From the cell containing the given text, extract its center point as [X, Y] coordinate. 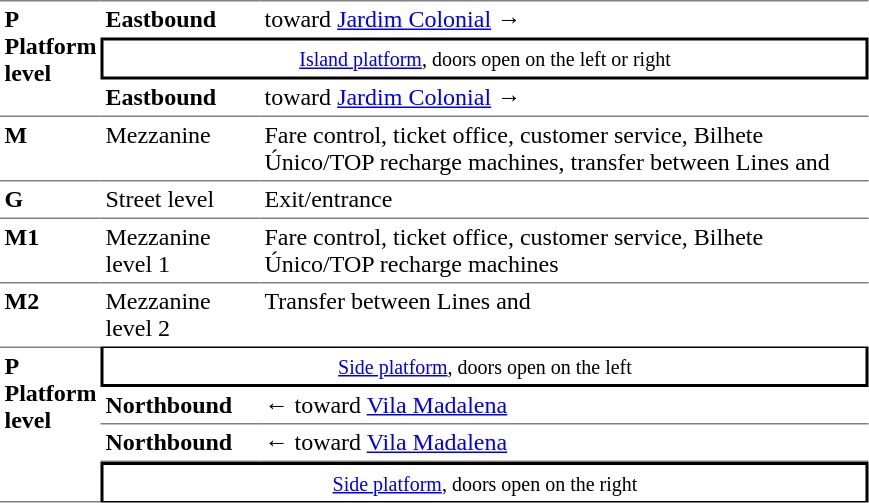
Transfer between Lines and [564, 314]
Fare control, ticket office, customer service, Bilhete Único/TOP recharge machines [564, 250]
Side platform, doors open on the right [485, 482]
M2 [50, 314]
Island platform, doors open on the left or right [485, 59]
Mezzanine level 2 [180, 314]
Exit/entrance [564, 199]
M1 [50, 250]
Street level [180, 199]
M [50, 148]
Mezzanine [180, 148]
Mezzanine level 1 [180, 250]
G [50, 199]
Fare control, ticket office, customer service, Bilhete Único/TOP recharge machines, transfer between Lines and [564, 148]
Side platform, doors open on the left [485, 366]
